Scan for the cell matching the given text and deliver its [x, y] coordinate at center. 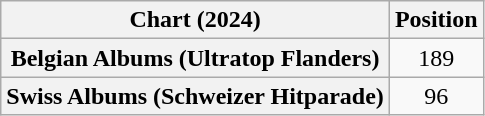
96 [436, 96]
189 [436, 58]
Belgian Albums (Ultratop Flanders) [196, 58]
Swiss Albums (Schweizer Hitparade) [196, 96]
Chart (2024) [196, 20]
Position [436, 20]
